Output the [x, y] coordinate of the center of the cell containing the given text.  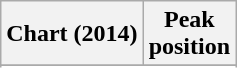
Chart (2014) [72, 34]
Peakposition [189, 34]
